Extract the [x, y] coordinate from the center of the cell holding the provided text.  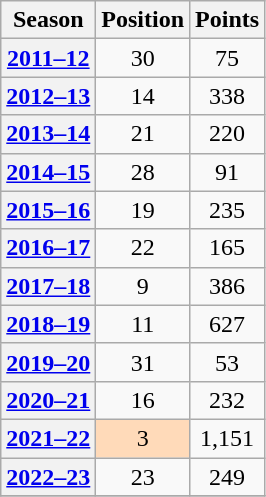
2022–23 [48, 477]
Season [48, 20]
3 [143, 438]
2017–18 [48, 286]
1,151 [228, 438]
16 [143, 400]
2015–16 [48, 210]
232 [228, 400]
75 [228, 58]
2021–22 [48, 438]
11 [143, 324]
22 [143, 248]
91 [228, 172]
249 [228, 477]
2020–21 [48, 400]
220 [228, 134]
14 [143, 96]
53 [228, 362]
338 [228, 96]
2012–13 [48, 96]
23 [143, 477]
9 [143, 286]
2013–14 [48, 134]
31 [143, 362]
21 [143, 134]
2016–17 [48, 248]
Points [228, 20]
165 [228, 248]
627 [228, 324]
2011–12 [48, 58]
30 [143, 58]
Position [143, 20]
235 [228, 210]
386 [228, 286]
19 [143, 210]
2014–15 [48, 172]
2019–20 [48, 362]
2018–19 [48, 324]
28 [143, 172]
